Determine the (x, y) coordinate at the center of the cell enclosing the given text.  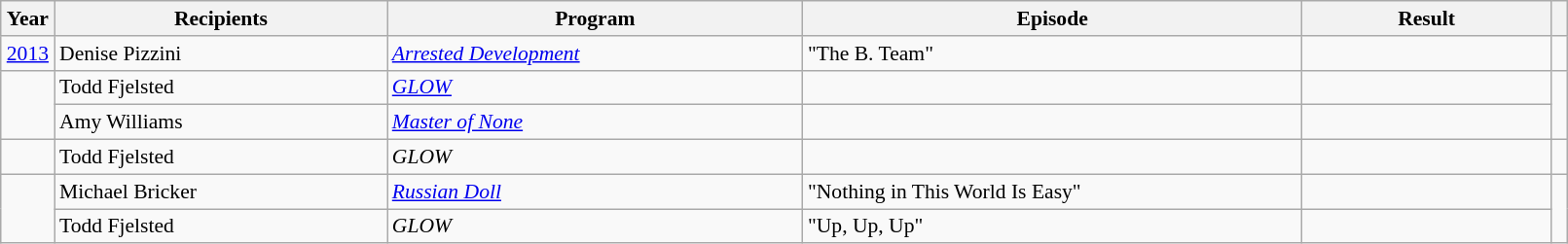
"Nothing in This World Is Easy" (1053, 192)
Recipients (221, 18)
Master of None (596, 122)
Episode (1053, 18)
Result (1426, 18)
Year (27, 18)
Russian Doll (596, 192)
Michael Bricker (221, 192)
2013 (27, 53)
Program (596, 18)
Denise Pizzini (221, 53)
Arrested Development (596, 53)
"The B. Team" (1053, 53)
Amy Williams (221, 122)
"Up, Up, Up" (1053, 227)
